Output the [x, y] coordinate of the center of the cell containing the given text.  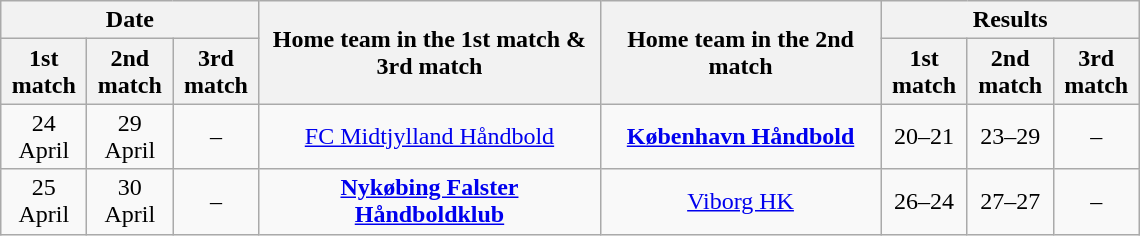
23–29 [1010, 136]
Nykøbing Falster Håndboldklub [430, 202]
29 April [130, 136]
FC Midtjylland Håndbold [430, 136]
25 April [44, 202]
Viborg HK [740, 202]
30 April [130, 202]
Home team in the 2nd match [740, 52]
Date [130, 20]
København Håndbold [740, 136]
24 April [44, 136]
Results [1010, 20]
20–21 [924, 136]
Home team in the 1st match & 3rd match [430, 52]
26–24 [924, 202]
27–27 [1010, 202]
